Pinpoint the cell where the given text exists, returning its [X, Y] midpoint coordinate. 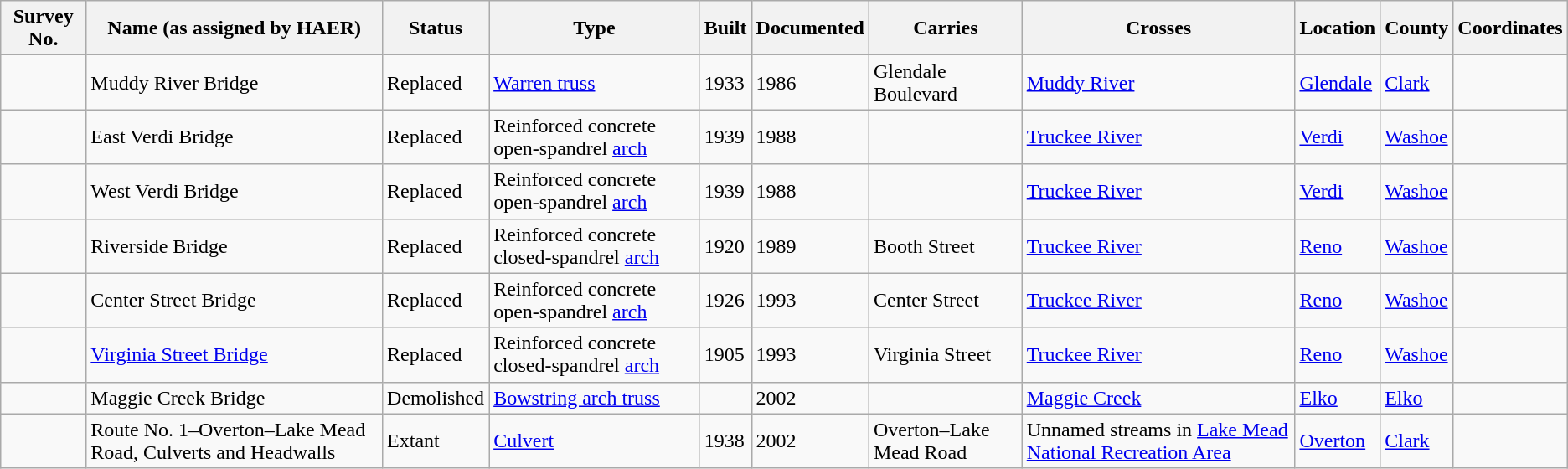
County [1417, 28]
East Verdi Bridge [235, 137]
Status [436, 28]
1989 [810, 246]
Route No. 1–Overton–Lake Mead Road, Culverts and Headwalls [235, 441]
Name (as assigned by HAER) [235, 28]
Maggie Creek [1158, 398]
1938 [725, 441]
Maggie Creek Bridge [235, 398]
Extant [436, 441]
1933 [725, 82]
Location [1338, 28]
1926 [725, 300]
Center Street [945, 300]
Carries [945, 28]
Unnamed streams in Lake Mead National Recreation Area [1158, 441]
Glendale [1338, 82]
Culvert [595, 441]
Demolished [436, 398]
Crosses [1158, 28]
Virginia Street [945, 355]
Booth Street [945, 246]
Bowstring arch truss [595, 398]
Overton–Lake Mead Road [945, 441]
1986 [810, 82]
Virginia Street Bridge [235, 355]
Overton [1338, 441]
Riverside Bridge [235, 246]
Glendale Boulevard [945, 82]
Muddy River [1158, 82]
Documented [810, 28]
Survey No. [44, 28]
Coordinates [1510, 28]
1920 [725, 246]
West Verdi Bridge [235, 191]
Muddy River Bridge [235, 82]
Built [725, 28]
Warren truss [595, 82]
1905 [725, 355]
Type [595, 28]
Center Street Bridge [235, 300]
